Identify which cell holds the provided text, then report its (x, y) central coordinate. 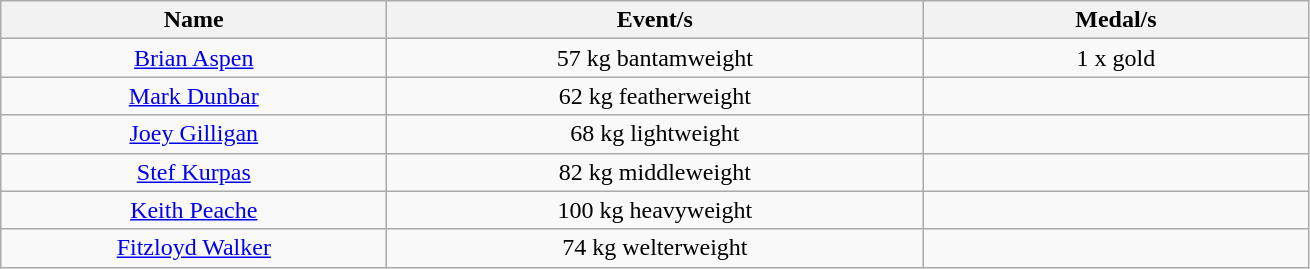
Fitzloyd Walker (194, 248)
Medal/s (1116, 20)
74 kg welterweight (655, 248)
68 kg lightweight (655, 134)
Name (194, 20)
Mark Dunbar (194, 96)
57 kg bantamweight (655, 58)
1 x gold (1116, 58)
Brian Aspen (194, 58)
Keith Peache (194, 210)
82 kg middleweight (655, 172)
Stef Kurpas (194, 172)
Joey Gilligan (194, 134)
62 kg featherweight (655, 96)
100 kg heavyweight (655, 210)
Event/s (655, 20)
